Locate the cell with the specified text and output its [X, Y] center coordinate. 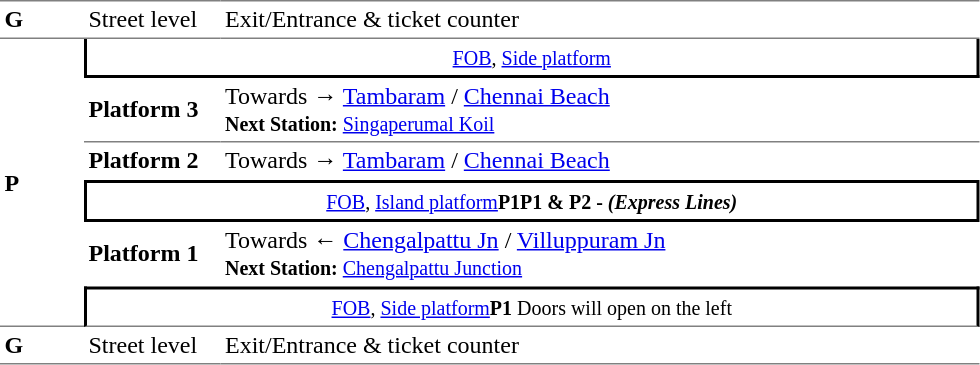
Towards → Tambaram / Chennai Beach [600, 161]
FOB, Side platformP1 Doors will open on the left [532, 306]
P [42, 183]
FOB, Side platform [532, 58]
Towards → Tambaram / Chennai BeachNext Station: Singaperumal Koil [600, 110]
Towards ← Chengalpattu Jn / Villuppuram JnNext Station: Chengalpattu Junction [600, 254]
FOB, Island platformP1P1 & P2 - (Express Lines) [532, 201]
Platform 1 [152, 254]
Platform 3 [152, 110]
Platform 2 [152, 161]
